Capture the cell that displays the provided text and extract its [X, Y] central coordinate. 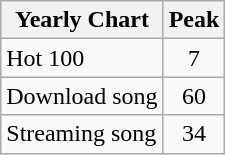
Yearly Chart [82, 20]
Streaming song [82, 134]
Download song [82, 96]
34 [194, 134]
Hot 100 [82, 58]
60 [194, 96]
7 [194, 58]
Peak [194, 20]
